Capture the cell that displays the provided text and extract its (x, y) central coordinate. 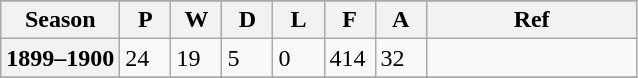
L (298, 20)
A (400, 20)
P (146, 20)
32 (400, 58)
Ref (532, 20)
5 (248, 58)
D (248, 20)
F (350, 20)
24 (146, 58)
414 (350, 58)
W (196, 20)
0 (298, 58)
Season (60, 20)
19 (196, 58)
1899–1900 (60, 58)
